For the text-containing cell, return its midpoint in [x, y] coordinate format. 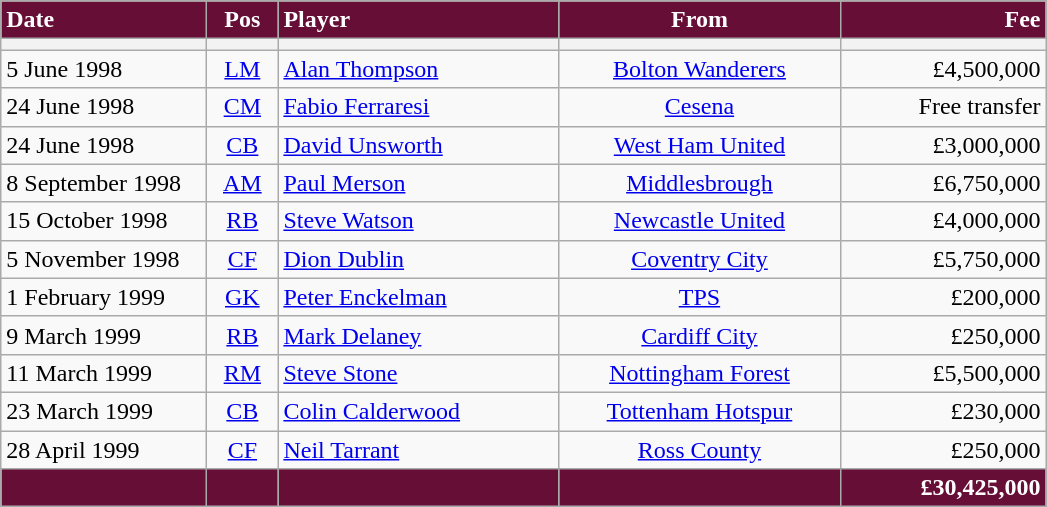
11 March 1999 [104, 373]
From [700, 20]
Mark Delaney [418, 335]
Steve Watson [418, 221]
8 September 1998 [104, 183]
LM [242, 69]
5 June 1998 [104, 69]
£230,000 [943, 411]
David Unsworth [418, 145]
£4,000,000 [943, 221]
£5,500,000 [943, 373]
Alan Thompson [418, 69]
Dion Dublin [418, 259]
£3,000,000 [943, 145]
Coventry City [700, 259]
Cardiff City [700, 335]
Newcastle United [700, 221]
Tottenham Hotspur [700, 411]
Peter Enckelman [418, 297]
1 February 1999 [104, 297]
Colin Calderwood [418, 411]
TPS [700, 297]
23 March 1999 [104, 411]
Ross County [700, 449]
Bolton Wanderers [700, 69]
Neil Tarrant [418, 449]
£200,000 [943, 297]
Middlesbrough [700, 183]
5 November 1998 [104, 259]
West Ham United [700, 145]
15 October 1998 [104, 221]
GK [242, 297]
Nottingham Forest [700, 373]
Paul Merson [418, 183]
Cesena [700, 107]
£4,500,000 [943, 69]
Fee [943, 20]
£5,750,000 [943, 259]
Player [418, 20]
28 April 1999 [104, 449]
RM [242, 373]
Date [104, 20]
Steve Stone [418, 373]
Fabio Ferraresi [418, 107]
Free transfer [943, 107]
Pos [242, 20]
9 March 1999 [104, 335]
£6,750,000 [943, 183]
£30,425,000 [943, 488]
AM [242, 183]
CM [242, 107]
